Search for the cell housing the specified text and yield its [x, y] center coordinate. 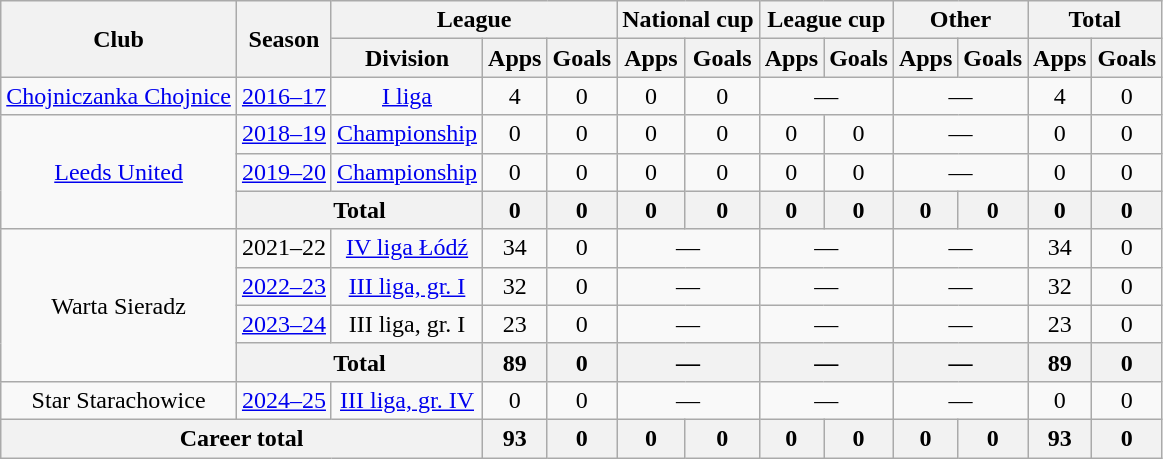
2023–24 [284, 324]
Warta Sieradz [119, 305]
2016–17 [284, 96]
2021–22 [284, 248]
League [474, 20]
Season [284, 39]
2024–25 [284, 400]
National cup [688, 20]
Chojniczanka Chojnice [119, 96]
2018–19 [284, 134]
Career total [242, 438]
III liga, gr. IV [406, 400]
I liga [406, 96]
Club [119, 39]
IV liga Łódź [406, 248]
Division [406, 58]
Leeds United [119, 172]
2019–20 [284, 172]
Star Starachowice [119, 400]
Other [960, 20]
League cup [826, 20]
2022–23 [284, 286]
